Provide the (x, y) coordinate of the cell's center where the given text is located.  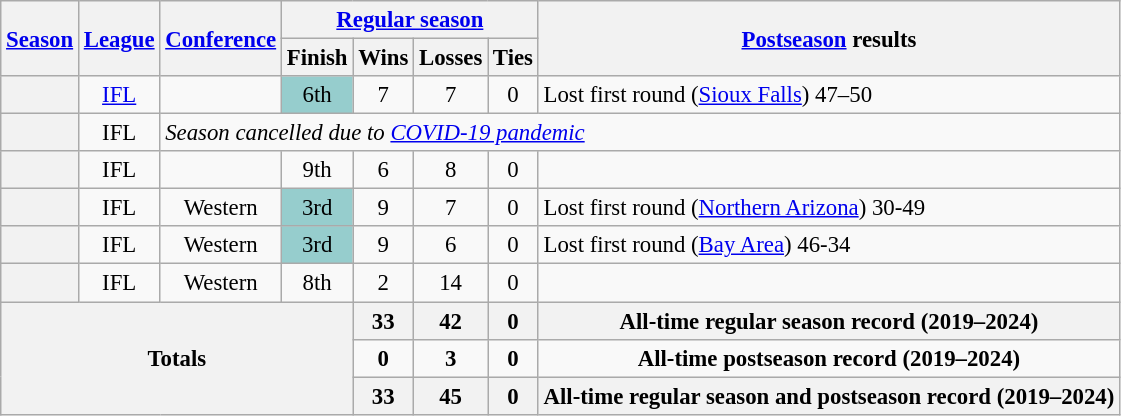
Finish (316, 58)
9th (316, 170)
Regular season (410, 20)
45 (451, 396)
All-time regular season record (2019–2024) (828, 321)
14 (451, 283)
8 (451, 170)
Losses (451, 58)
Season (40, 38)
8th (316, 283)
2 (384, 283)
3 (451, 358)
6th (316, 95)
League (118, 38)
42 (451, 321)
Postseason results (828, 38)
All-time postseason record (2019–2024) (828, 358)
Conference (221, 38)
Ties (514, 58)
Wins (384, 58)
Lost first round (Sioux Falls) 47–50 (828, 95)
Season cancelled due to COVID-19 pandemic (640, 133)
Lost first round (Northern Arizona) 30-49 (828, 208)
Totals (177, 358)
All-time regular season and postseason record (2019–2024) (828, 396)
Lost first round (Bay Area) 46-34 (828, 245)
